Extract the [X, Y] coordinate from the center of the cell holding the provided text.  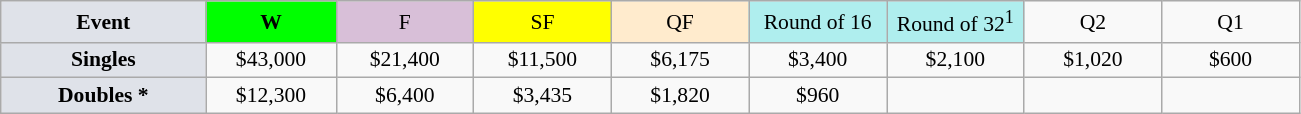
F [405, 22]
$3,435 [543, 96]
$600 [1231, 60]
Q2 [1093, 22]
Doubles * [104, 96]
$6,400 [405, 96]
Round of 16 [818, 22]
$1,820 [680, 96]
$1,020 [1093, 60]
Round of 321 [955, 22]
W [271, 22]
Singles [104, 60]
QF [680, 22]
Event [104, 22]
SF [543, 22]
$43,000 [271, 60]
$960 [818, 96]
$12,300 [271, 96]
Q1 [1231, 22]
$11,500 [543, 60]
$21,400 [405, 60]
$3,400 [818, 60]
$2,100 [955, 60]
$6,175 [680, 60]
